Scan for the cell matching the given text and deliver its [x, y] coordinate at center. 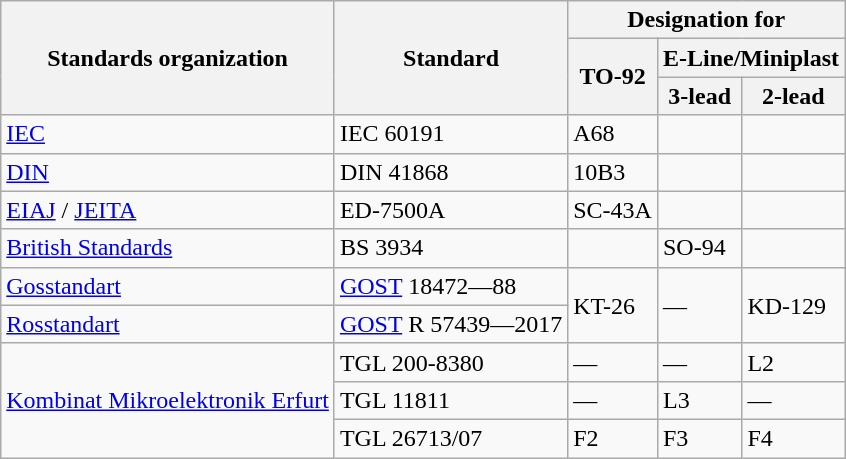
Standard [450, 58]
BS 3934 [450, 248]
Designation for [706, 20]
F3 [699, 438]
Standards organization [168, 58]
Gosstandart [168, 286]
IEC 60191 [450, 134]
SC-43A [613, 210]
Rosstandart [168, 324]
KT-26 [613, 305]
SO-94 [699, 248]
L2 [794, 362]
TGL 200-8380 [450, 362]
TO-92 [613, 77]
TGL 11811 [450, 400]
GOST R 57439—2017 [450, 324]
A68 [613, 134]
British Standards [168, 248]
Kombinat Mikroelektronik Erfurt [168, 400]
F4 [794, 438]
KD-129 [794, 305]
L3 [699, 400]
DIN [168, 172]
3-lead [699, 96]
2-lead [794, 96]
10B3 [613, 172]
IEC [168, 134]
EIAJ / JEITA [168, 210]
F2 [613, 438]
GOST 18472—88 [450, 286]
TGL 26713/07 [450, 438]
E-Line/Miniplast [750, 58]
ED-7500A [450, 210]
DIN 41868 [450, 172]
